Determine the [X, Y] coordinate at the center of the cell enclosing the given text.  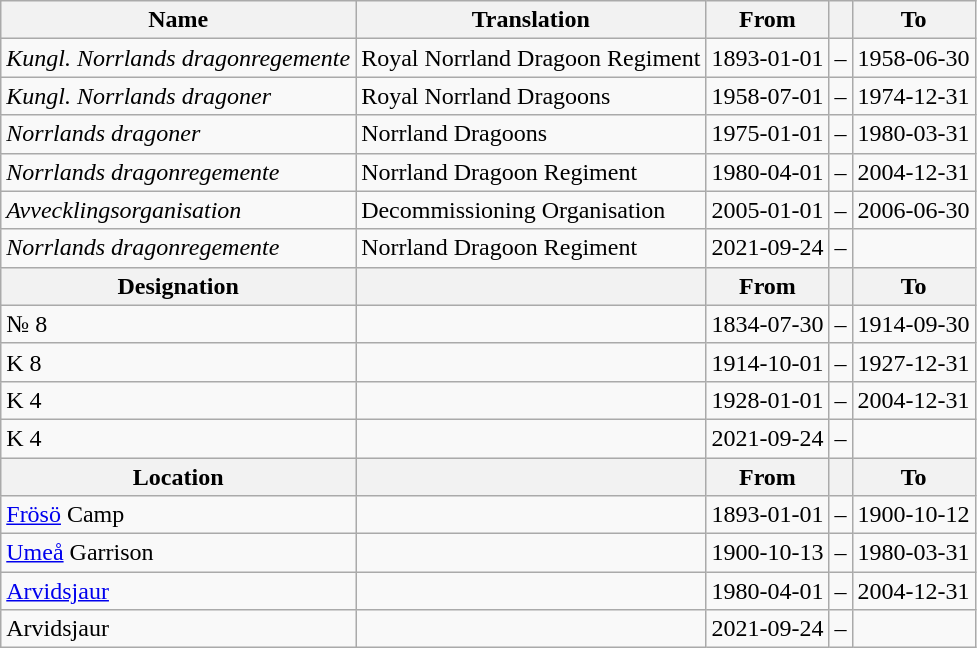
1914-10-01 [768, 362]
Avvecklingsorganisation [178, 210]
№ 8 [178, 324]
1900-10-12 [914, 515]
Norrlands dragoner [178, 134]
K 8 [178, 362]
Frösö Camp [178, 515]
Name [178, 20]
1834-07-30 [768, 324]
Umeå Garrison [178, 553]
Royal Norrland Dragoon Regiment [531, 58]
1974-12-31 [914, 96]
Norrland Dragoons [531, 134]
Translation [531, 20]
Royal Norrland Dragoons [531, 96]
1914-09-30 [914, 324]
1958-06-30 [914, 58]
2005-01-01 [768, 210]
1927-12-31 [914, 362]
Kungl. Norrlands dragonregemente [178, 58]
2006-06-30 [914, 210]
Designation [178, 286]
1975-01-01 [768, 134]
1900-10-13 [768, 553]
Location [178, 477]
Decommissioning Organisation [531, 210]
Kungl. Norrlands dragoner [178, 96]
1958-07-01 [768, 96]
1928-01-01 [768, 400]
